Return the (x, y) coordinate for the center point of the cell that contains the specified text.  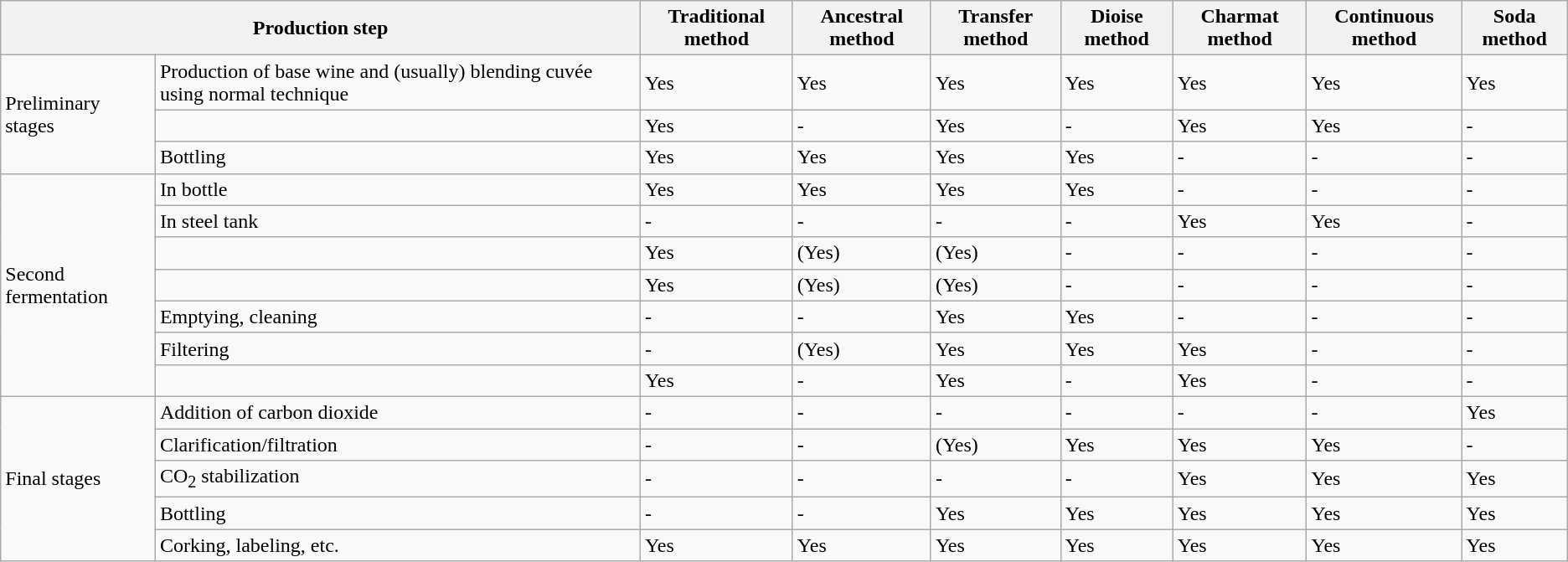
Traditional method (716, 28)
Emptying, cleaning (397, 317)
Clarification/filtration (397, 445)
Filtering (397, 348)
Addition of carbon dioxide (397, 412)
Dioise method (1117, 28)
Production step (321, 28)
CO2 stabilization (397, 479)
In bottle (397, 189)
Final stages (79, 479)
Soda method (1514, 28)
Corking, labeling, etc. (397, 545)
Ancestral method (861, 28)
Continuous method (1384, 28)
Second fermentation (79, 285)
Preliminary stages (79, 114)
In steel tank (397, 221)
Production of base wine and (usually) blending cuvée using normal technique (397, 82)
Charmat method (1240, 28)
Transfer method (995, 28)
